Detect which cell encompasses the target text, then output its [X, Y] center coordinate. 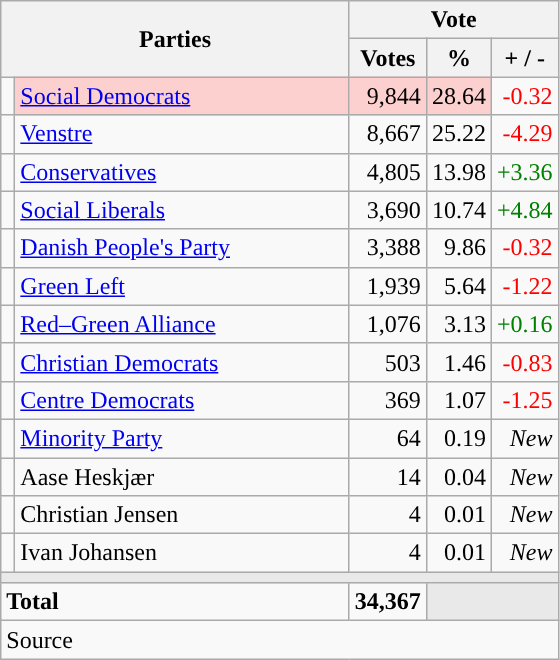
Red–Green Alliance [182, 324]
4,805 [388, 172]
Aase Heskjær [182, 477]
0.19 [458, 438]
-4.29 [524, 134]
Christian Democrats [182, 362]
9.86 [458, 248]
0.04 [458, 477]
+ / - [524, 58]
Vote [454, 20]
Parties [176, 39]
9,844 [388, 96]
Venstre [182, 134]
Minority Party [182, 438]
1.07 [458, 400]
503 [388, 362]
1,076 [388, 324]
3,388 [388, 248]
5.64 [458, 286]
+3.36 [524, 172]
-0.83 [524, 362]
-1.25 [524, 400]
Ivan Johansen [182, 553]
Conservatives [182, 172]
Total [176, 602]
Social Democrats [182, 96]
369 [388, 400]
-1.22 [524, 286]
1.46 [458, 362]
34,367 [388, 602]
Social Liberals [182, 210]
Danish People's Party [182, 248]
Source [280, 640]
3,690 [388, 210]
3.13 [458, 324]
64 [388, 438]
8,667 [388, 134]
+0.16 [524, 324]
Green Left [182, 286]
Votes [388, 58]
13.98 [458, 172]
Centre Democrats [182, 400]
Christian Jensen [182, 515]
+4.84 [524, 210]
25.22 [458, 134]
% [458, 58]
10.74 [458, 210]
14 [388, 477]
28.64 [458, 96]
1,939 [388, 286]
